Pinpoint the cell where the given text exists, returning its [x, y] midpoint coordinate. 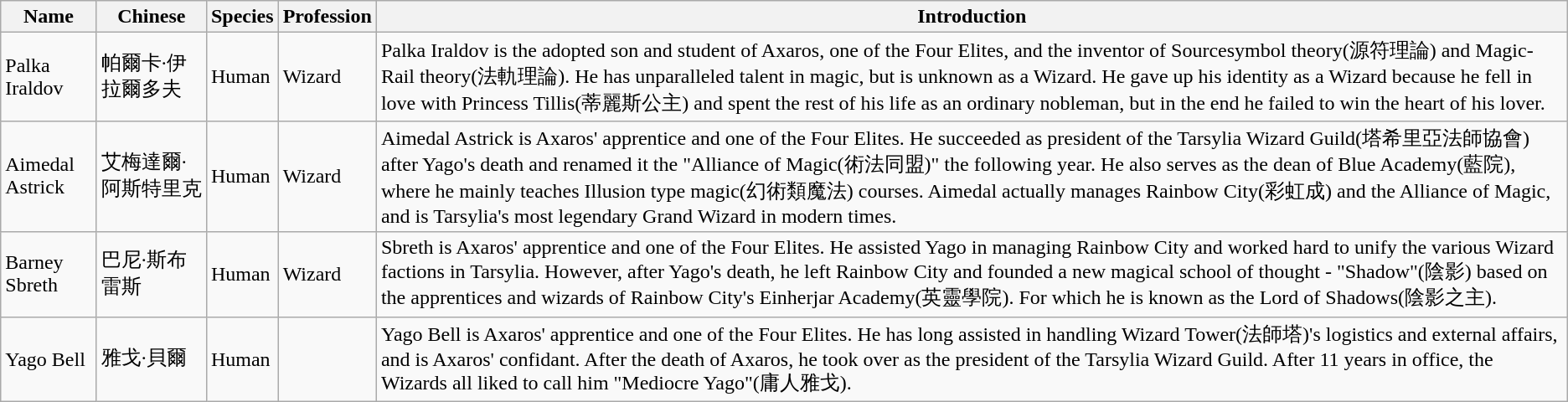
Species [242, 17]
Barney Sbreth [49, 275]
Yago Bell [49, 358]
帕爾卡·伊拉爾多夫 [151, 77]
雅戈·貝爾 [151, 358]
Palka Iraldov [49, 77]
巴尼·斯布雷斯 [151, 275]
艾梅達爾·阿斯特里克 [151, 176]
Aimedal Astrick [49, 176]
Profession [327, 17]
Chinese [151, 17]
Introduction [972, 17]
Name [49, 17]
